Provide the (x, y) coordinate of the cell's center where the given text is located.  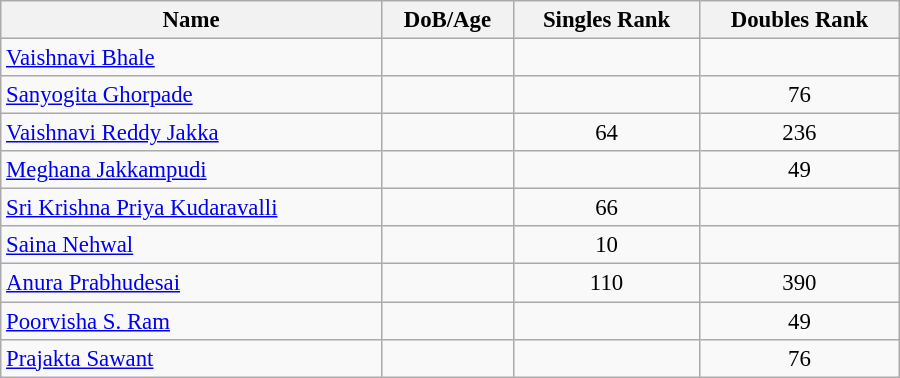
Poorvisha S. Ram (192, 321)
64 (606, 133)
390 (800, 283)
Prajakta Sawant (192, 358)
Saina Nehwal (192, 245)
Name (192, 20)
Vaishnavi Bhale (192, 58)
Anura Prabhudesai (192, 283)
110 (606, 283)
Singles Rank (606, 20)
DoB/Age (447, 20)
Sanyogita Ghorpade (192, 95)
66 (606, 208)
Meghana Jakkampudi (192, 170)
Sri Krishna Priya Kudaravalli (192, 208)
10 (606, 245)
Doubles Rank (800, 20)
236 (800, 133)
Vaishnavi Reddy Jakka (192, 133)
